Return (X, Y) of the center of cell containing provided text 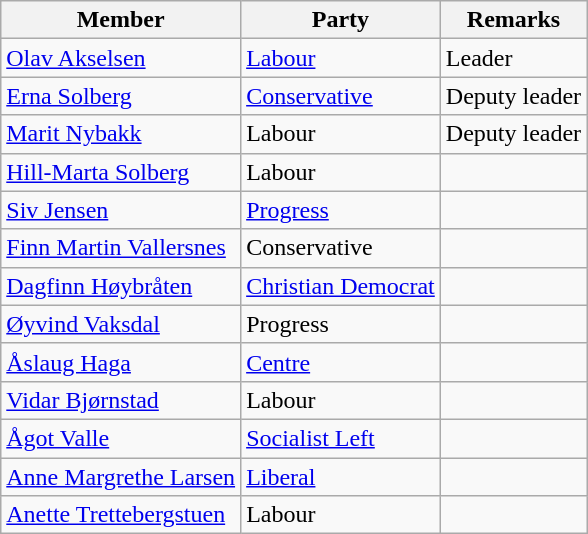
Leader (513, 58)
Member (121, 20)
Olav Akselsen (121, 58)
Anette Trettebergstuen (121, 515)
Centre (341, 362)
Remarks (513, 20)
Christian Democrat (341, 286)
Dagfinn Høybråten (121, 286)
Erna Solberg (121, 96)
Liberal (341, 477)
Marit Nybakk (121, 134)
Siv Jensen (121, 210)
Party (341, 20)
Hill-Marta Solberg (121, 172)
Socialist Left (341, 438)
Anne Margrethe Larsen (121, 477)
Åslaug Haga (121, 362)
Øyvind Vaksdal (121, 324)
Ågot Valle (121, 438)
Vidar Bjørnstad (121, 400)
Finn Martin Vallersnes (121, 248)
